Capture the cell that displays the provided text and extract its (x, y) central coordinate. 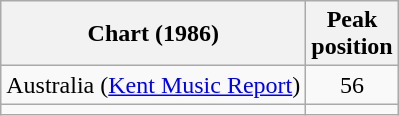
56 (352, 85)
Australia (Kent Music Report) (154, 85)
Peakposition (352, 34)
Chart (1986) (154, 34)
